Search for the cell housing the specified text and yield its [x, y] center coordinate. 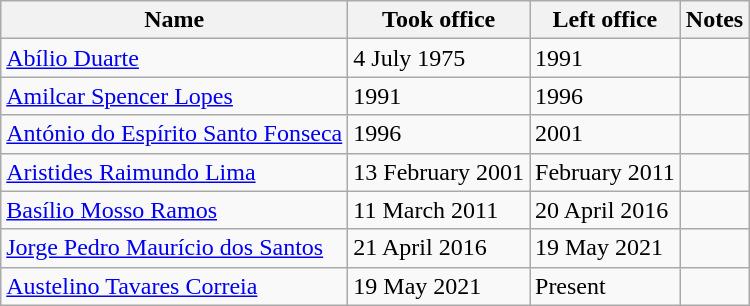
2001 [606, 134]
4 July 1975 [439, 58]
Present [606, 286]
Name [174, 20]
Notes [714, 20]
Jorge Pedro Maurício dos Santos [174, 248]
20 April 2016 [606, 210]
Took office [439, 20]
Amilcar Spencer Lopes [174, 96]
Left office [606, 20]
Abílio Duarte [174, 58]
António do Espírito Santo Fonseca [174, 134]
11 March 2011 [439, 210]
Aristides Raimundo Lima [174, 172]
Basílio Mosso Ramos [174, 210]
Austelino Tavares Correia [174, 286]
21 April 2016 [439, 248]
13 February 2001 [439, 172]
February 2011 [606, 172]
